From the cell containing the given text, extract its center point as (X, Y) coordinate. 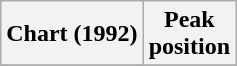
Chart (1992) (72, 34)
Peakposition (189, 34)
